Return the (x, y) coordinate for the center point of the cell that contains the specified text.  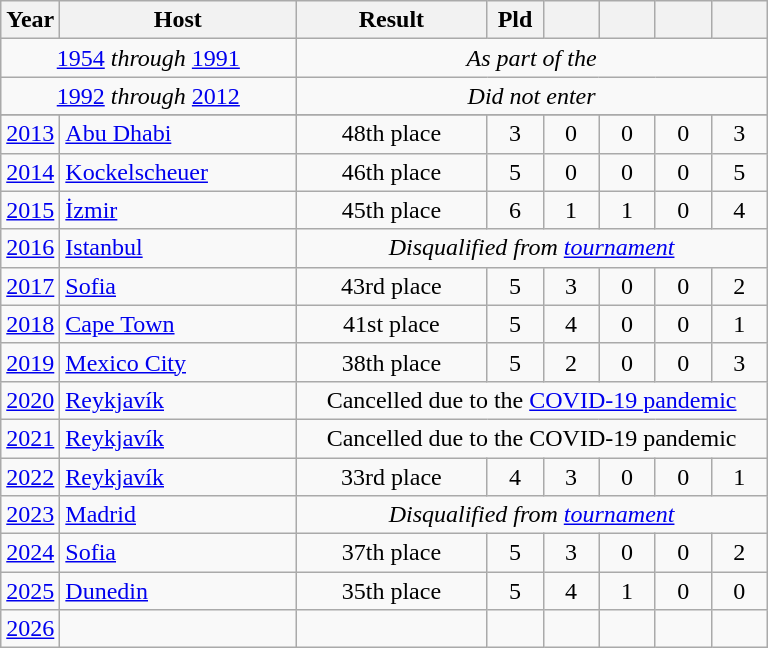
1954 through 1991 (148, 58)
2017 (30, 286)
2022 (30, 477)
2025 (30, 591)
48th place (392, 134)
38th place (392, 362)
41st place (392, 324)
2020 (30, 400)
46th place (392, 172)
Cape Town (178, 324)
Kockelscheuer (178, 172)
2023 (30, 515)
2015 (30, 210)
43rd place (392, 286)
Did not enter (532, 96)
35th place (392, 591)
2019 (30, 362)
2013 (30, 134)
2018 (30, 324)
Mexico City (178, 362)
2021 (30, 438)
Pld (515, 20)
1992 through 2012 (148, 96)
Dunedin (178, 591)
As part of the (532, 58)
Abu Dhabi (178, 134)
2016 (30, 248)
6 (515, 210)
Result (392, 20)
2026 (30, 629)
2014 (30, 172)
Madrid (178, 515)
Istanbul (178, 248)
33rd place (392, 477)
Host (178, 20)
2024 (30, 553)
45th place (392, 210)
Year (30, 20)
İzmir (178, 210)
37th place (392, 553)
